Determine the (x, y) coordinate at the center of the cell enclosing the given text.  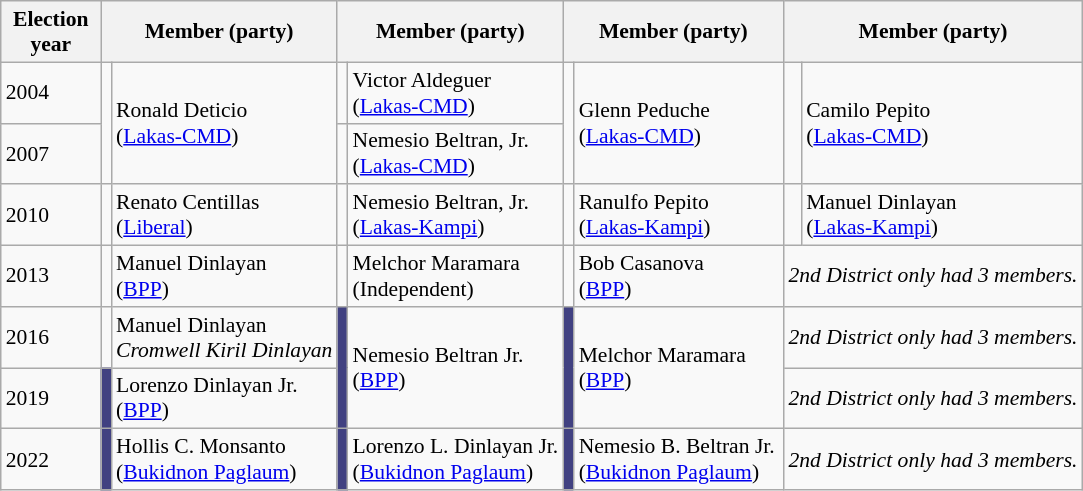
2004 (51, 92)
Nemesio Beltran, Jr.(Lakas-CMD) (456, 154)
Ronald Deticio(Lakas-CMD) (224, 123)
Nemesio Beltran, Jr.(Lakas-Kampi) (456, 216)
Nemesio Beltran Jr.(BPP) (456, 368)
Manuel Dinlayan(BPP) (224, 276)
Manuel Dinlayan(Lakas-Kampi) (942, 216)
Melchor Maramara(BPP) (679, 368)
Melchor Maramara(Independent) (456, 276)
2016 (51, 338)
Bob Casanova(BPP) (679, 276)
2013 (51, 276)
Nemesio B. Beltran Jr.(Bukidnon Paglaum) (679, 460)
Manuel Dinlayan Cromwell Kiril Dinlayan (224, 338)
Lorenzo L. Dinlayan Jr.(Bukidnon Paglaum) (456, 460)
Victor Aldeguer(Lakas-CMD) (456, 92)
2019 (51, 398)
Lorenzo Dinlayan Jr.(BPP) (224, 398)
Glenn Peduche(Lakas-CMD) (679, 123)
Renato Centillas(Liberal) (224, 216)
Electionyear (51, 32)
2010 (51, 216)
2007 (51, 154)
Hollis C. Monsanto(Bukidnon Paglaum) (224, 460)
Camilo Pepito(Lakas-CMD) (942, 123)
Ranulfo Pepito(Lakas-Kampi) (679, 216)
2022 (51, 460)
